Pinpoint the cell where the given text exists, returning its (x, y) midpoint coordinate. 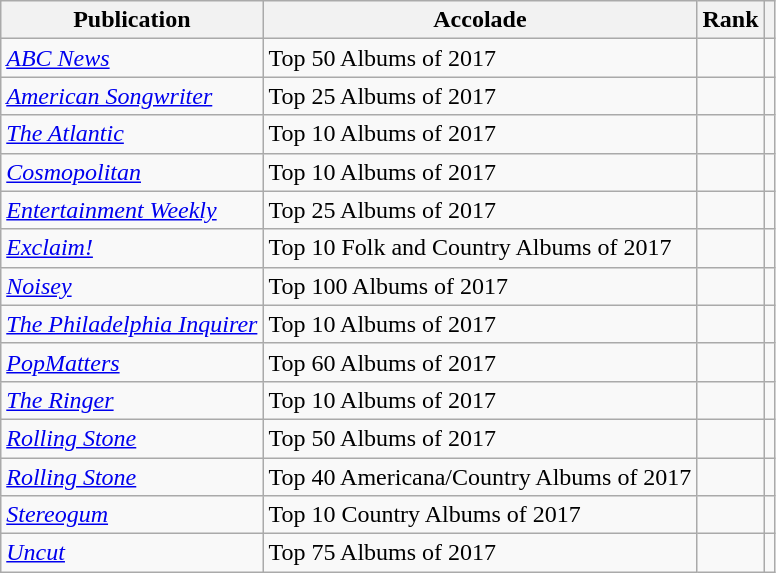
Exclaim! (132, 248)
Rank (730, 20)
Entertainment Weekly (132, 210)
The Atlantic (132, 134)
The Philadelphia Inquirer (132, 324)
Noisey (132, 286)
Uncut (132, 553)
Top 10 Folk and Country Albums of 2017 (480, 248)
Cosmopolitan (132, 172)
PopMatters (132, 362)
The Ringer (132, 400)
Top 40 Americana/Country Albums of 2017 (480, 477)
Publication (132, 20)
Top 60 Albums of 2017 (480, 362)
American Songwriter (132, 96)
Accolade (480, 20)
Stereogum (132, 515)
ABC News (132, 58)
Top 75 Albums of 2017 (480, 553)
Top 10 Country Albums of 2017 (480, 515)
Top 100 Albums of 2017 (480, 286)
